Return the (X, Y) coordinate for the center point of the cell that contains the specified text.  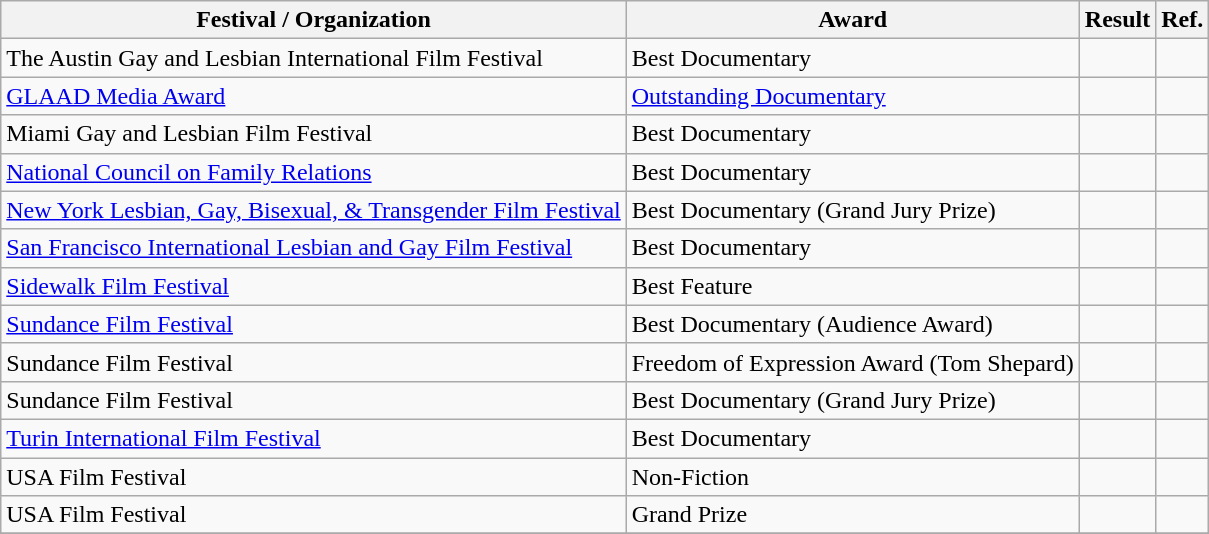
Miami Gay and Lesbian Film Festival (314, 134)
Turin International Film Festival (314, 438)
Sidewalk Film Festival (314, 286)
San Francisco International Lesbian and Gay Film Festival (314, 248)
Festival / Organization (314, 20)
New York Lesbian, Gay, Bisexual, & Transgender Film Festival (314, 210)
National Council on Family Relations (314, 172)
GLAAD Media Award (314, 96)
Ref. (1182, 20)
Grand Prize (852, 515)
Award (852, 20)
Best Documentary (Audience Award) (852, 324)
Non-Fiction (852, 477)
Freedom of Expression Award (Tom Shepard) (852, 362)
Best Feature (852, 286)
Result (1117, 20)
Outstanding Documentary (852, 96)
The Austin Gay and Lesbian International Film Festival (314, 58)
